Output the (X, Y) coordinate of the center of the cell containing the given text.  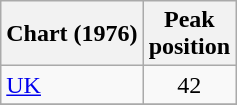
Chart (1976) (72, 34)
42 (189, 85)
UK (72, 85)
Peakposition (189, 34)
